From the cell containing the given text, extract its center point as [X, Y] coordinate. 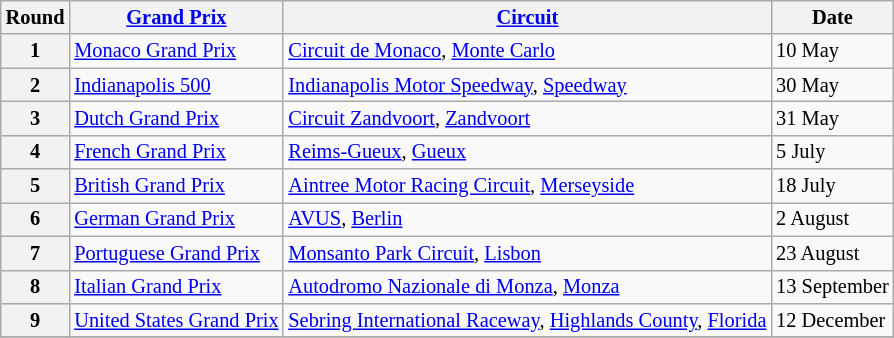
5 July [832, 152]
United States Grand Prix [176, 320]
10 May [832, 51]
British Grand Prix [176, 186]
Indianapolis 500 [176, 85]
7 [36, 253]
AVUS, Berlin [527, 219]
Grand Prix [176, 17]
9 [36, 320]
Italian Grand Prix [176, 287]
Portuguese Grand Prix [176, 253]
Circuit [527, 17]
Sebring International Raceway, Highlands County, Florida [527, 320]
8 [36, 287]
Indianapolis Motor Speedway, Speedway [527, 85]
1 [36, 51]
Monaco Grand Prix [176, 51]
13 September [832, 287]
18 July [832, 186]
Circuit de Monaco, Monte Carlo [527, 51]
6 [36, 219]
12 December [832, 320]
Circuit Zandvoort, Zandvoort [527, 118]
French Grand Prix [176, 152]
Reims-Gueux, Gueux [527, 152]
23 August [832, 253]
2 August [832, 219]
30 May [832, 85]
4 [36, 152]
Round [36, 17]
Dutch Grand Prix [176, 118]
3 [36, 118]
Date [832, 17]
German Grand Prix [176, 219]
Monsanto Park Circuit, Lisbon [527, 253]
31 May [832, 118]
Autodromo Nazionale di Monza, Monza [527, 287]
5 [36, 186]
2 [36, 85]
Aintree Motor Racing Circuit, Merseyside [527, 186]
